Detect which cell encompasses the target text, then output its (x, y) center coordinate. 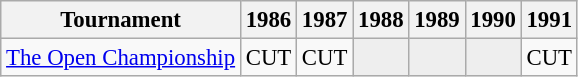
Tournament (121, 20)
1990 (493, 20)
1987 (325, 20)
The Open Championship (121, 58)
1991 (549, 20)
1989 (437, 20)
1988 (381, 20)
1986 (268, 20)
